Pinpoint the cell where the given text exists, returning its [X, Y] midpoint coordinate. 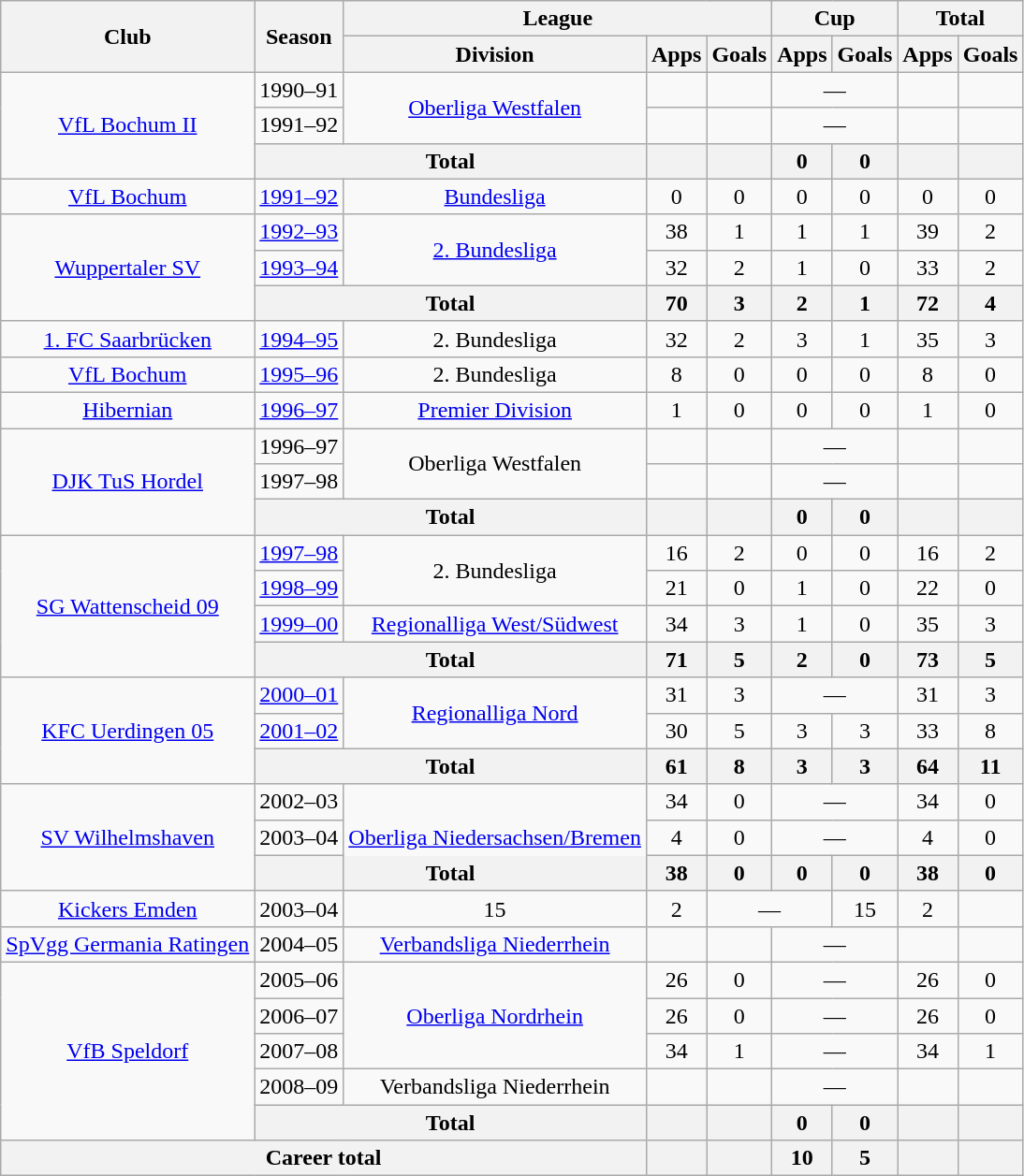
Wuppertaler SV [127, 268]
2004–05 [300, 944]
10 [802, 1158]
Regionalliga West/Südwest [495, 624]
2000–01 [300, 695]
Career total [324, 1158]
1995–96 [300, 374]
61 [676, 766]
2006–07 [300, 1015]
Oberliga Nordrhein [495, 1015]
1998–99 [300, 588]
22 [928, 588]
Hibernian [127, 410]
71 [676, 660]
League [558, 19]
1992–93 [300, 232]
2008–09 [300, 1087]
Premier Division [495, 410]
39 [928, 232]
VfB Speldorf [127, 1051]
SpVgg Germania Ratingen [127, 944]
2002–03 [300, 802]
Kickers Emden [127, 908]
VfL Bochum II [127, 125]
1993–94 [300, 268]
2007–08 [300, 1052]
SG Wattenscheid 09 [127, 606]
70 [676, 303]
21 [676, 588]
2005–06 [300, 980]
DJK TuS Hordel [127, 482]
2001–02 [300, 731]
KFC Uerdingen 05 [127, 731]
SV Wilhelmshaven [127, 837]
1994–95 [300, 339]
1990–91 [300, 90]
Oberliga Niedersachsen/Bremen [495, 837]
73 [928, 660]
Division [495, 54]
1999–00 [300, 624]
30 [676, 731]
Cup [835, 19]
Club [127, 36]
Season [300, 36]
1. FC Saarbrücken [127, 339]
11 [990, 766]
Bundesliga [495, 196]
64 [928, 766]
72 [928, 303]
Regionalliga Nord [495, 713]
